Capture the cell that displays the provided text and extract its (X, Y) central coordinate. 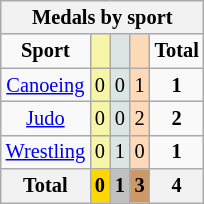
3 (140, 186)
4 (177, 186)
Sport (46, 51)
Canoeing (46, 85)
Medals by sport (102, 17)
Judo (46, 118)
Wrestling (46, 152)
